For the text-containing cell, return its midpoint in [X, Y] coordinate format. 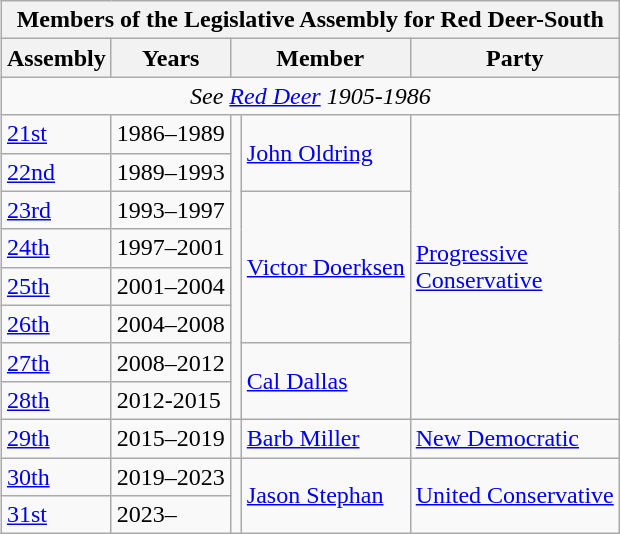
1993–1997 [170, 210]
28th [56, 400]
New Democratic [514, 438]
2001–2004 [170, 286]
See Red Deer 1905-1986 [310, 96]
Jason Stephan [326, 496]
30th [56, 477]
26th [56, 324]
27th [56, 362]
Assembly [56, 58]
United Conservative [514, 496]
Member [320, 58]
2015–2019 [170, 438]
2023– [170, 515]
21st [56, 134]
Party [514, 58]
2008–2012 [170, 362]
Barb Miller [326, 438]
31st [56, 515]
2019–2023 [170, 477]
ProgressiveConservative [514, 267]
2004–2008 [170, 324]
2012-2015 [170, 400]
1997–2001 [170, 248]
22nd [56, 172]
John Oldring [326, 153]
Members of the Legislative Assembly for Red Deer-South [310, 20]
24th [56, 248]
23rd [56, 210]
29th [56, 438]
1989–1993 [170, 172]
1986–1989 [170, 134]
25th [56, 286]
Victor Doerksen [326, 267]
Cal Dallas [326, 381]
Years [170, 58]
